Find where the given text appears and provide that cell's center as [X, Y] coordinate. 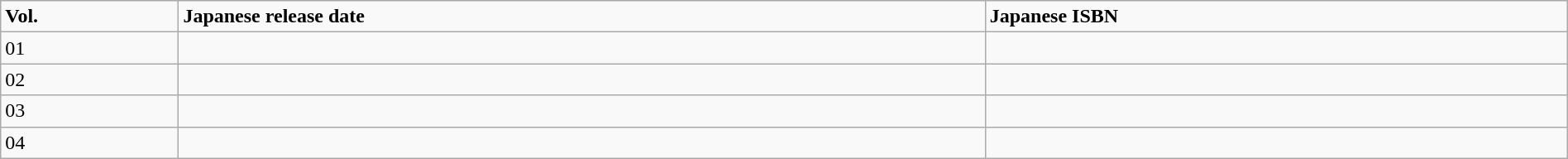
Japanese release date [582, 17]
03 [89, 111]
04 [89, 142]
02 [89, 79]
Vol. [89, 17]
01 [89, 48]
Japanese ISBN [1276, 17]
